Search for the cell housing the specified text and yield its [X, Y] center coordinate. 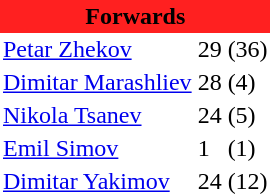
28 [210, 82]
24 [210, 116]
Emil Simov [98, 148]
Dimitar Marashliev [98, 82]
29 [210, 50]
Petar Zhekov [98, 50]
Nikola Tsanev [98, 116]
1 [210, 148]
